Detect which cell encompasses the target text, then output its (x, y) center coordinate. 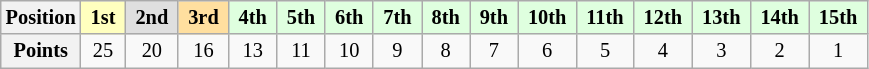
3 (721, 51)
8th (446, 17)
8 (446, 51)
Points (41, 51)
9 (397, 51)
11 (301, 51)
Position (41, 17)
2nd (152, 17)
7th (397, 17)
13 (253, 51)
4th (253, 17)
5th (301, 17)
6th (349, 17)
20 (152, 51)
2 (779, 51)
13th (721, 17)
25 (104, 51)
7 (494, 51)
10 (349, 51)
9th (494, 17)
5 (604, 51)
16 (203, 51)
6 (547, 51)
12th (663, 17)
14th (779, 17)
3rd (203, 17)
1st (104, 17)
11th (604, 17)
4 (663, 51)
15th (838, 17)
1 (838, 51)
10th (547, 17)
